Search for the cell housing the specified text and yield its (X, Y) center coordinate. 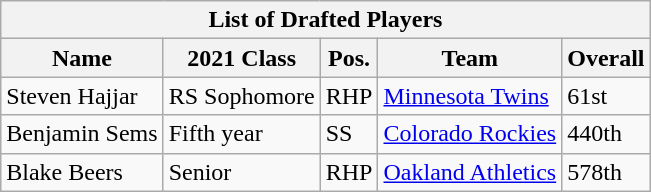
Colorado Rockies (470, 134)
Senior (242, 172)
Blake Beers (82, 172)
578th (606, 172)
RS Sophomore (242, 96)
Overall (606, 58)
Team (470, 58)
61st (606, 96)
SS (349, 134)
Oakland Athletics (470, 172)
Pos. (349, 58)
Name (82, 58)
440th (606, 134)
Minnesota Twins (470, 96)
Benjamin Sems (82, 134)
List of Drafted Players (326, 20)
2021 Class (242, 58)
Fifth year (242, 134)
Steven Hajjar (82, 96)
